Pinpoint the cell where the given text exists, returning its (x, y) midpoint coordinate. 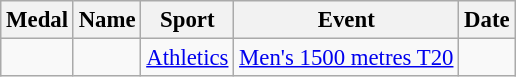
Men's 1500 metres T20 (346, 58)
Event (346, 20)
Name (107, 20)
Date (487, 20)
Medal (38, 20)
Sport (188, 20)
Athletics (188, 58)
